Locate the cell with the specified text and output its [X, Y] center coordinate. 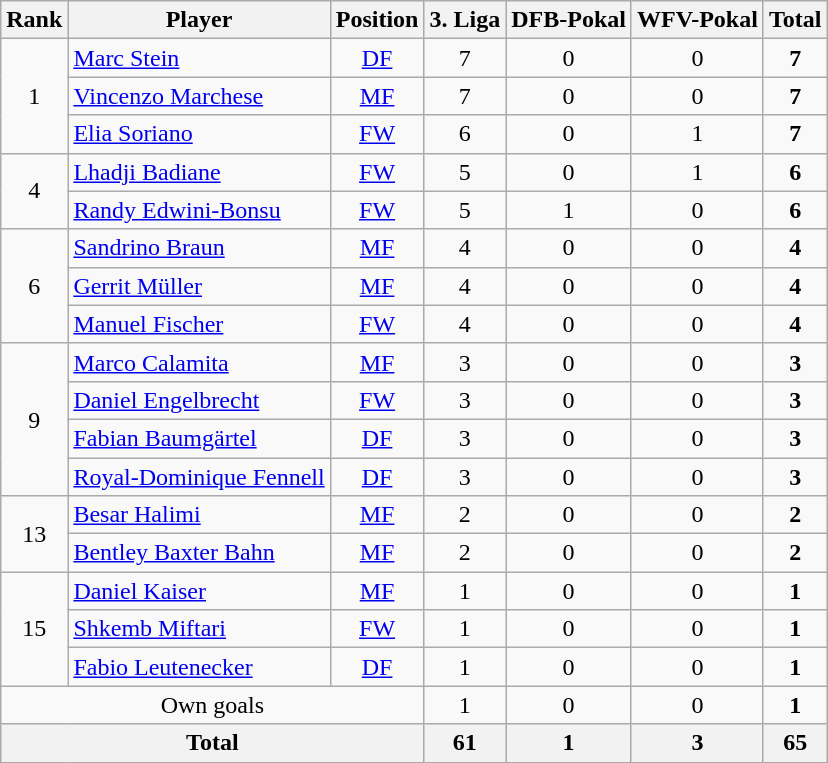
Vincenzo Marchese [199, 96]
DFB-Pokal [569, 20]
Royal-Dominique Fennell [199, 477]
13 [34, 534]
Lhadji Badiane [199, 172]
65 [795, 743]
Marc Stein [199, 58]
Player [199, 20]
Daniel Kaiser [199, 591]
Daniel Engelbrecht [199, 400]
9 [34, 419]
Besar Halimi [199, 515]
3. Liga [465, 20]
Randy Edwini-Bonsu [199, 210]
WFV-Pokal [697, 20]
Fabian Baumgärtel [199, 438]
61 [465, 743]
15 [34, 629]
Rank [34, 20]
Elia Soriano [199, 134]
Bentley Baxter Bahn [199, 553]
Fabio Leutenecker [199, 667]
Marco Calamita [199, 362]
Position [377, 20]
Manuel Fischer [199, 324]
Gerrit Müller [199, 286]
Shkemb Miftari [199, 629]
Sandrino Braun [199, 248]
Own goals [212, 705]
